Find where the given text appears and provide that cell's center as [x, y] coordinate. 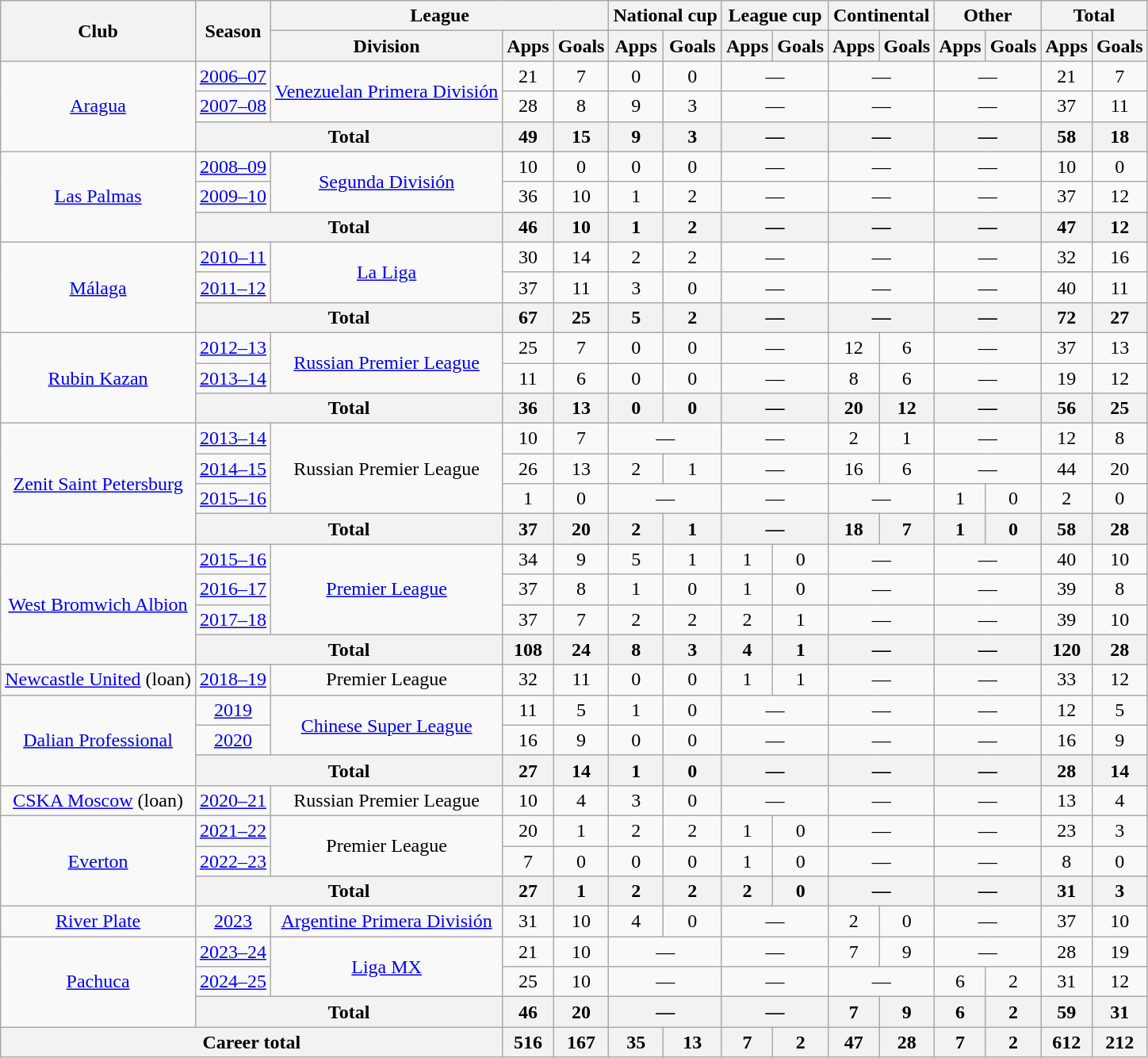
24 [581, 650]
516 [528, 1042]
2023 [233, 922]
Division [386, 46]
Liga MX [386, 967]
2020 [233, 740]
120 [1066, 650]
2007–08 [233, 106]
Newcastle United (loan) [98, 680]
2006–07 [233, 76]
2020–21 [233, 800]
La Liga [386, 272]
Aragua [98, 106]
Argentine Primera División [386, 922]
108 [528, 650]
2009–10 [233, 197]
CSKA Moscow (loan) [98, 800]
59 [1066, 1012]
2012–13 [233, 347]
72 [1066, 317]
Dalian Professional [98, 740]
Career total [252, 1042]
2010–11 [233, 257]
Venezuelan Primera División [386, 91]
67 [528, 317]
Rubin Kazan [98, 378]
2011–12 [233, 287]
River Plate [98, 922]
2023–24 [233, 952]
35 [636, 1042]
2021–22 [233, 830]
49 [528, 136]
League [439, 16]
56 [1066, 408]
2024–25 [233, 982]
Other [988, 16]
2016–17 [233, 589]
2022–23 [233, 861]
2018–19 [233, 680]
West Bromwich Albion [98, 604]
National cup [665, 16]
23 [1066, 830]
44 [1066, 469]
Everton [98, 861]
Pachuca [98, 982]
Las Palmas [98, 197]
League cup [775, 16]
612 [1066, 1042]
Season [233, 31]
34 [528, 559]
212 [1119, 1042]
2008–09 [233, 167]
Club [98, 31]
Continental [882, 16]
26 [528, 469]
167 [581, 1042]
2019 [233, 710]
30 [528, 257]
Málaga [98, 287]
Chinese Super League [386, 725]
33 [1066, 680]
Zenit Saint Petersburg [98, 484]
Segunda División [386, 182]
15 [581, 136]
2017–18 [233, 619]
2014–15 [233, 469]
